Output the (X, Y) coordinate of the center of the cell containing the given text.  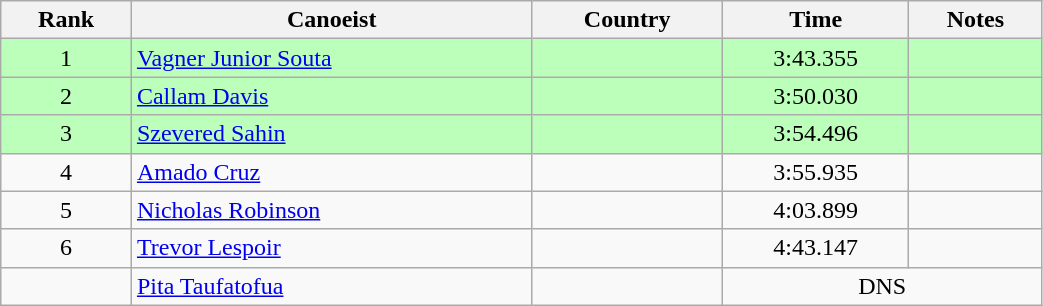
1 (66, 58)
Pita Taufatofua (332, 286)
Vagner Junior Souta (332, 58)
3:54.496 (815, 134)
Callam Davis (332, 96)
Notes (976, 20)
Canoeist (332, 20)
6 (66, 248)
Nicholas Robinson (332, 210)
Amado Cruz (332, 172)
3:43.355 (815, 58)
4 (66, 172)
2 (66, 96)
4:03.899 (815, 210)
3:50.030 (815, 96)
3 (66, 134)
Szevered Sahin (332, 134)
5 (66, 210)
Rank (66, 20)
Time (815, 20)
3:55.935 (815, 172)
DNS (882, 286)
Trevor Lespoir (332, 248)
4:43.147 (815, 248)
Country (627, 20)
